Search for the cell housing the specified text and yield its [x, y] center coordinate. 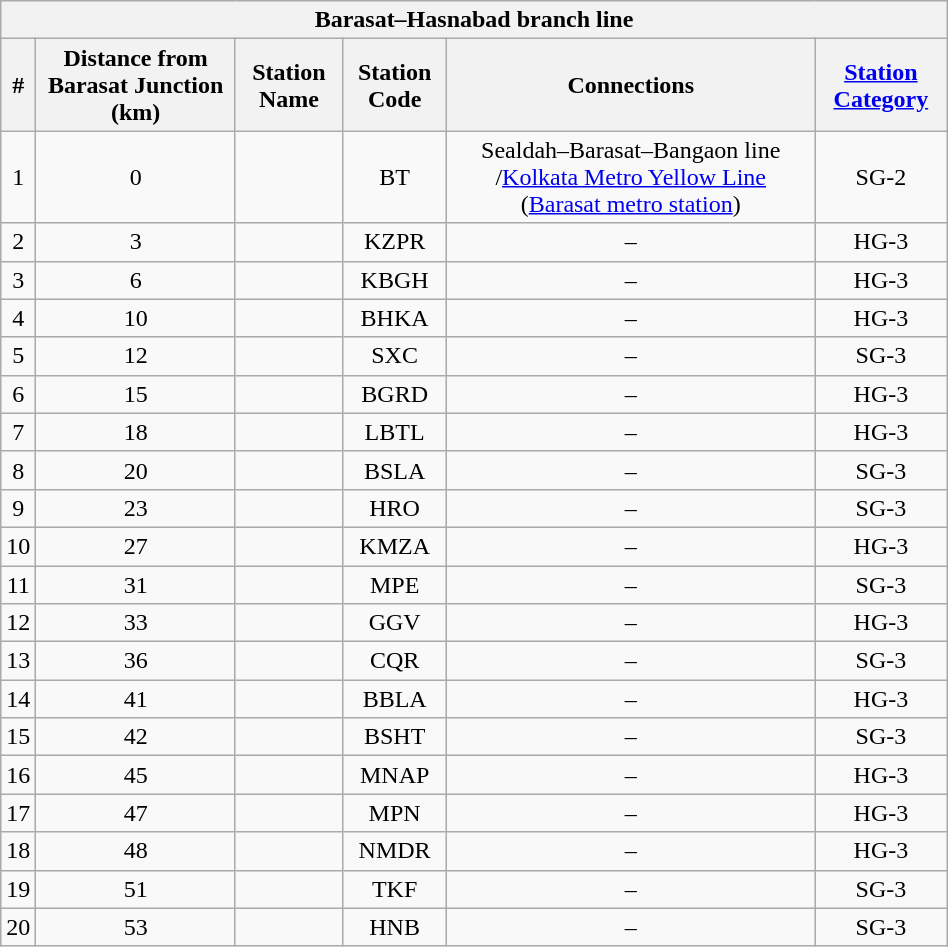
53 [136, 927]
BBLA [394, 699]
2 [18, 242]
NMDR [394, 851]
33 [136, 623]
KMZA [394, 546]
HRO [394, 508]
CQR [394, 661]
Barasat–Hasnabad branch line [474, 20]
SXC [394, 356]
19 [18, 889]
HNB [394, 927]
BT [394, 177]
Distance from Barasat Junction (km) [136, 85]
BSLA [394, 470]
7 [18, 432]
17 [18, 813]
MNAP [394, 775]
13 [18, 661]
Station Category [880, 85]
16 [18, 775]
KBGH [394, 280]
51 [136, 889]
LBTL [394, 432]
Station Name [288, 85]
BHKA [394, 318]
1 [18, 177]
48 [136, 851]
TKF [394, 889]
8 [18, 470]
Sealdah–Barasat–Bangaon line /Kolkata Metro Yellow Line (Barasat metro station) [631, 177]
4 [18, 318]
41 [136, 699]
14 [18, 699]
11 [18, 585]
KZPR [394, 242]
GGV [394, 623]
0 [136, 177]
MPE [394, 585]
31 [136, 585]
47 [136, 813]
BGRD [394, 394]
23 [136, 508]
MPN [394, 813]
45 [136, 775]
5 [18, 356]
Station Code [394, 85]
BSHT [394, 737]
SG-2 [880, 177]
9 [18, 508]
# [18, 85]
36 [136, 661]
27 [136, 546]
Connections [631, 85]
42 [136, 737]
